Pinpoint the cell where the given text exists, returning its (X, Y) midpoint coordinate. 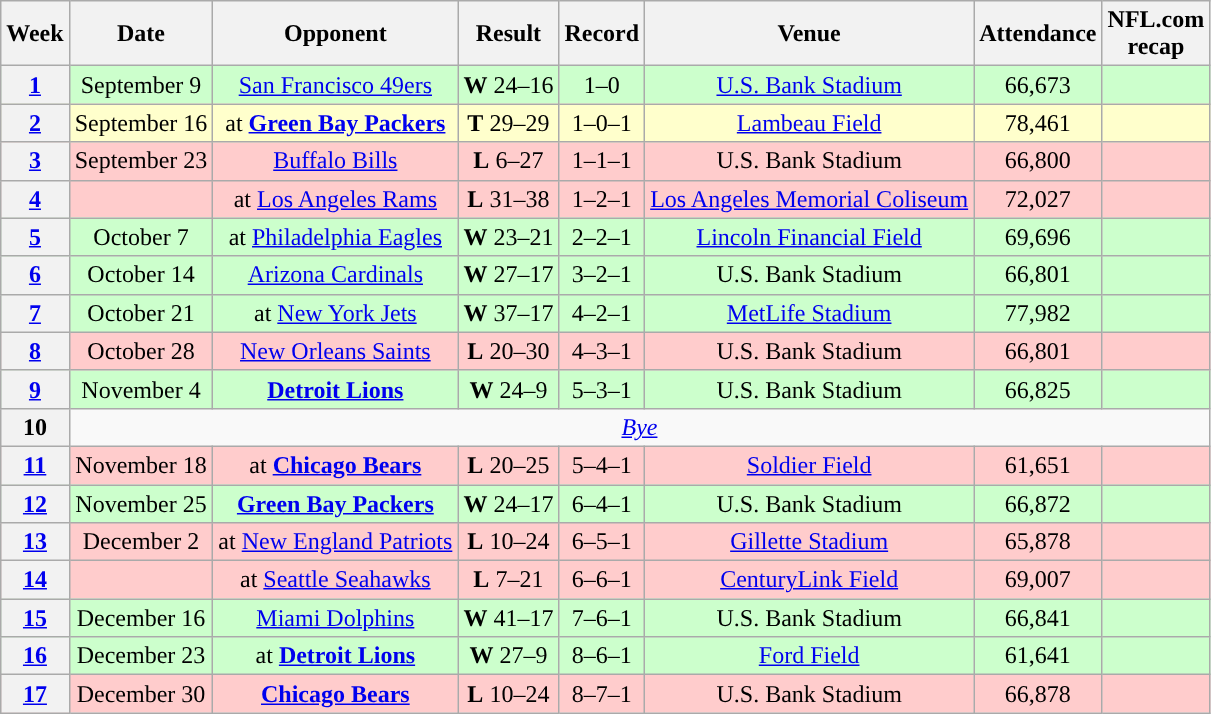
Arizona Cardinals (336, 275)
1–2–1 (602, 199)
5 (35, 237)
3–2–1 (602, 275)
at Green Bay Packers (336, 123)
December 23 (141, 656)
November 4 (141, 389)
L 20–30 (508, 351)
65,878 (1038, 542)
November 25 (141, 503)
December 16 (141, 618)
Lambeau Field (810, 123)
Green Bay Packers (336, 503)
Bye (640, 427)
10 (35, 427)
Record (602, 34)
11 (35, 465)
at Seattle Seahawks (336, 580)
15 (35, 618)
W 37–17 (508, 313)
W 27–17 (508, 275)
November 18 (141, 465)
4 (35, 199)
at Philadelphia Eagles (336, 237)
66,872 (1038, 503)
13 (35, 542)
MetLife Stadium (810, 313)
1 (35, 85)
W 24–9 (508, 389)
66,673 (1038, 85)
L 6–27 (508, 161)
September 23 (141, 161)
66,800 (1038, 161)
1–0–1 (602, 123)
San Francisco 49ers (336, 85)
78,461 (1038, 123)
Los Angeles Memorial Coliseum (810, 199)
1–0 (602, 85)
4–2–1 (602, 313)
Chicago Bears (336, 694)
Venue (810, 34)
69,696 (1038, 237)
T 29–29 (508, 123)
Miami Dolphins (336, 618)
6 (35, 275)
W 27–9 (508, 656)
7–6–1 (602, 618)
September 9 (141, 85)
66,878 (1038, 694)
Soldier Field (810, 465)
6–5–1 (602, 542)
77,982 (1038, 313)
Result (508, 34)
12 (35, 503)
6–4–1 (602, 503)
at New York Jets (336, 313)
2 (35, 123)
Lincoln Financial Field (810, 237)
W 24–16 (508, 85)
72,027 (1038, 199)
5–4–1 (602, 465)
at Chicago Bears (336, 465)
W 41–17 (508, 618)
October 28 (141, 351)
Buffalo Bills (336, 161)
69,007 (1038, 580)
Detroit Lions (336, 389)
W 24–17 (508, 503)
17 (35, 694)
8 (35, 351)
September 16 (141, 123)
8–7–1 (602, 694)
61,641 (1038, 656)
at New England Patriots (336, 542)
3 (35, 161)
Week (35, 34)
October 14 (141, 275)
Gillette Stadium (810, 542)
9 (35, 389)
1–1–1 (602, 161)
W 23–21 (508, 237)
December 2 (141, 542)
L 31–38 (508, 199)
4–3–1 (602, 351)
14 (35, 580)
December 30 (141, 694)
L 7–21 (508, 580)
New Orleans Saints (336, 351)
October 7 (141, 237)
5–3–1 (602, 389)
at Detroit Lions (336, 656)
Date (141, 34)
16 (35, 656)
61,651 (1038, 465)
Attendance (1038, 34)
Ford Field (810, 656)
CenturyLink Field (810, 580)
6–6–1 (602, 580)
October 21 (141, 313)
at Los Angeles Rams (336, 199)
66,825 (1038, 389)
NFL.comrecap (1156, 34)
8–6–1 (602, 656)
7 (35, 313)
Opponent (336, 34)
2–2–1 (602, 237)
L 20–25 (508, 465)
66,841 (1038, 618)
